Detect which cell encompasses the target text, then output its [x, y] center coordinate. 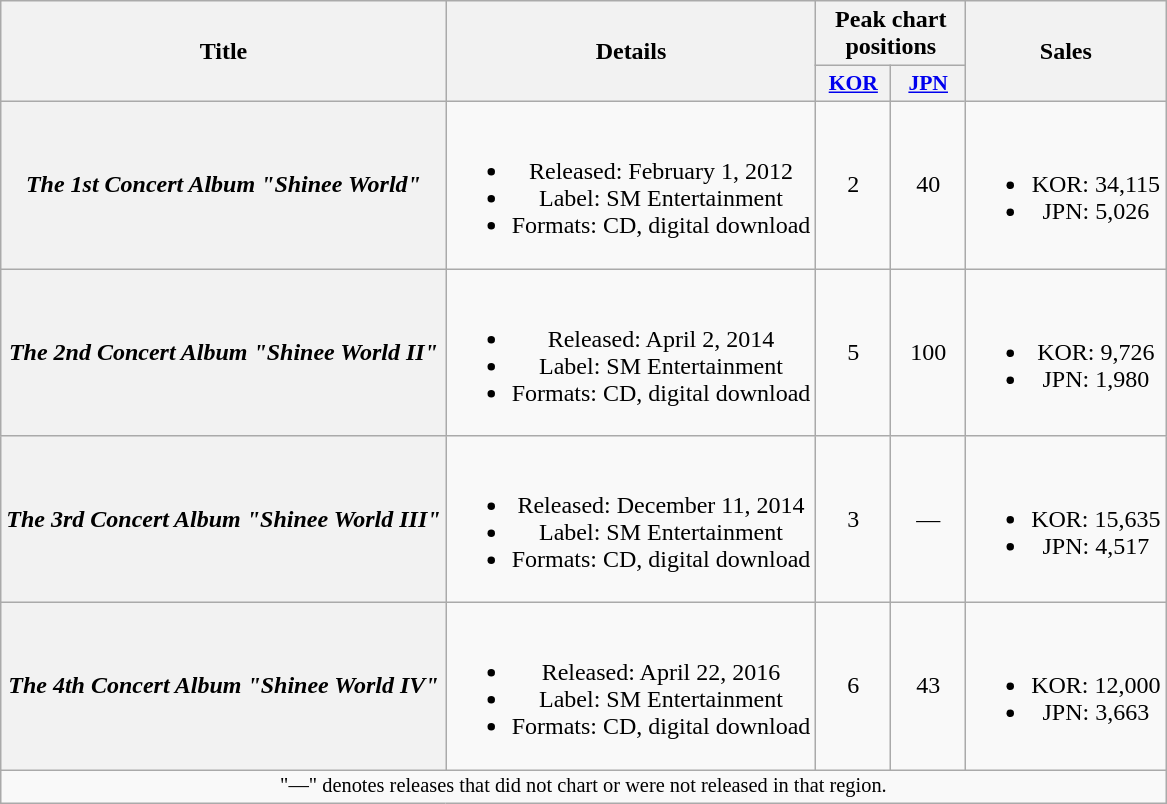
— [928, 520]
KOR: 12,000JPN: 3,663 [1066, 686]
5 [854, 352]
2 [854, 184]
KOR: 9,726JPN: 1,980 [1066, 352]
"—" denotes releases that did not chart or were not released in that region. [584, 787]
Peak chartpositions [891, 34]
40 [928, 184]
The 1st Concert Album "Shinee World" [224, 184]
KOR: 15,635JPN: 4,517 [1066, 520]
Released: April 2, 2014Label: SM EntertainmentFormats: CD, digital download [631, 352]
43 [928, 686]
Sales [1066, 52]
JPN [928, 84]
Released: December 11, 2014Label: SM EntertainmentFormats: CD, digital download [631, 520]
Details [631, 52]
The 4th Concert Album "Shinee World IV" [224, 686]
The 3rd Concert Album "Shinee World III" [224, 520]
KOR: 34,115JPN: 5,026 [1066, 184]
3 [854, 520]
Released: February 1, 2012Label: SM EntertainmentFormats: CD, digital download [631, 184]
Released: April 22, 2016Label: SM EntertainmentFormats: CD, digital download [631, 686]
The 2nd Concert Album "Shinee World II" [224, 352]
100 [928, 352]
6 [854, 686]
KOR [854, 84]
Title [224, 52]
